Extract the [x, y] coordinate from the center of the cell holding the provided text.  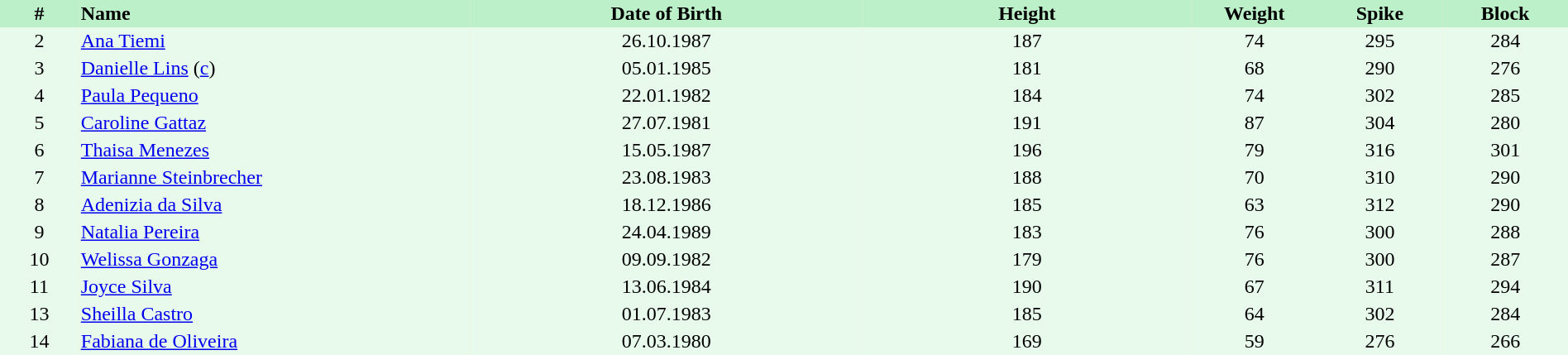
310 [1380, 177]
Caroline Gattaz [275, 122]
187 [1027, 41]
8 [40, 205]
26.10.1987 [667, 41]
190 [1027, 286]
Joyce Silva [275, 286]
01.07.1983 [667, 314]
179 [1027, 260]
87 [1255, 122]
Marianne Steinbrecher [275, 177]
70 [1255, 177]
Date of Birth [667, 13]
27.07.1981 [667, 122]
7 [40, 177]
280 [1505, 122]
15.05.1987 [667, 151]
2 [40, 41]
14 [40, 341]
Sheilla Castro [275, 314]
3 [40, 68]
Height [1027, 13]
9 [40, 232]
24.04.1989 [667, 232]
184 [1027, 96]
10 [40, 260]
23.08.1983 [667, 177]
68 [1255, 68]
Spike [1380, 13]
Name [275, 13]
311 [1380, 286]
4 [40, 96]
Fabiana de Oliveira [275, 341]
Adenizia da Silva [275, 205]
Weight [1255, 13]
Block [1505, 13]
191 [1027, 122]
64 [1255, 314]
294 [1505, 286]
Welissa Gonzaga [275, 260]
287 [1505, 260]
11 [40, 286]
169 [1027, 341]
295 [1380, 41]
188 [1027, 177]
05.01.1985 [667, 68]
# [40, 13]
Thaisa Menezes [275, 151]
67 [1255, 286]
59 [1255, 341]
79 [1255, 151]
Ana Tiemi [275, 41]
13.06.1984 [667, 286]
285 [1505, 96]
183 [1027, 232]
288 [1505, 232]
Danielle Lins (c) [275, 68]
266 [1505, 341]
18.12.1986 [667, 205]
Natalia Pereira [275, 232]
312 [1380, 205]
5 [40, 122]
6 [40, 151]
181 [1027, 68]
13 [40, 314]
07.03.1980 [667, 341]
316 [1380, 151]
09.09.1982 [667, 260]
22.01.1982 [667, 96]
301 [1505, 151]
63 [1255, 205]
Paula Pequeno [275, 96]
196 [1027, 151]
304 [1380, 122]
